Detect which cell encompasses the target text, then output its [X, Y] center coordinate. 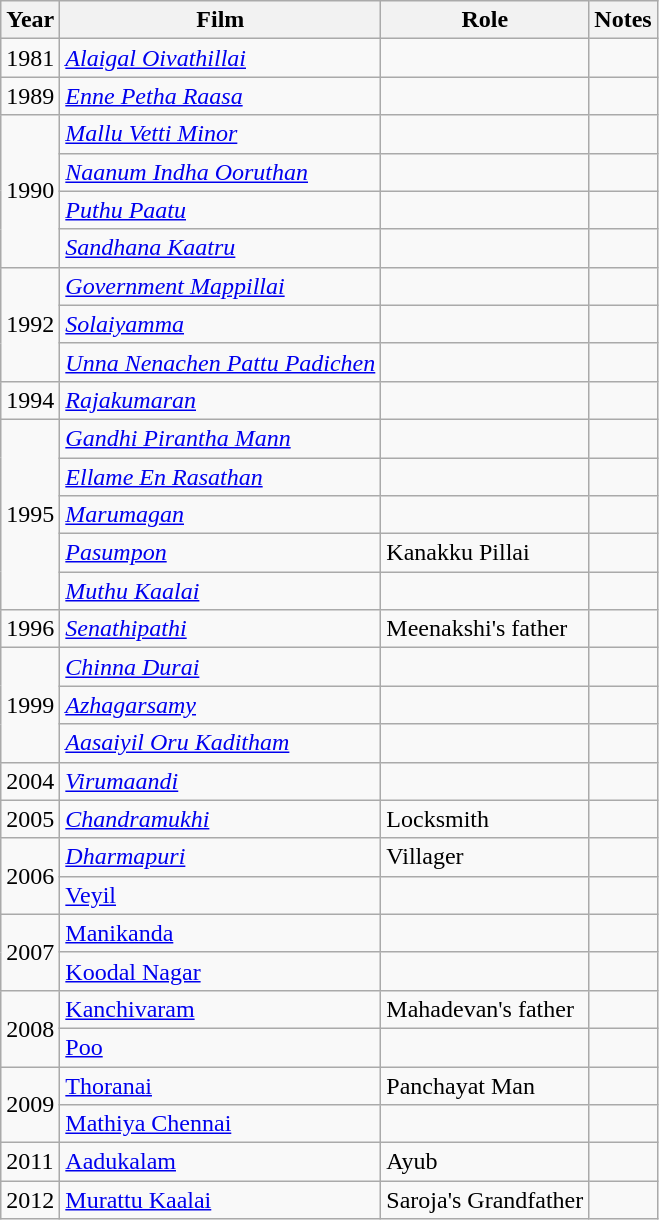
Murattu Kaalai [220, 1200]
Year [30, 20]
Muthu Kaalai [220, 591]
Manikanda [220, 933]
1992 [30, 324]
Azhagarsamy [220, 705]
Saroja's Grandfather [485, 1200]
Ayub [485, 1162]
Mahadevan's father [485, 1009]
2009 [30, 1104]
Virumaandi [220, 781]
Aadukalam [220, 1162]
2012 [30, 1200]
Chinna Durai [220, 667]
Villager [485, 857]
Notes [623, 20]
Koodal Nagar [220, 971]
2006 [30, 876]
1989 [30, 96]
Thoranai [220, 1085]
Meenakshi's father [485, 629]
2004 [30, 781]
1996 [30, 629]
Kanakku Pillai [485, 553]
Naanum Indha Ooruthan [220, 172]
Senathipathi [220, 629]
Poo [220, 1047]
1990 [30, 191]
Gandhi Pirantha Mann [220, 438]
Role [485, 20]
2008 [30, 1028]
Rajakumaran [220, 400]
Chandramukhi [220, 819]
Kanchivaram [220, 1009]
Enne Petha Raasa [220, 96]
Film [220, 20]
Puthu Paatu [220, 210]
Solaiyamma [220, 324]
Marumagan [220, 515]
Panchayat Man [485, 1085]
Locksmith [485, 819]
Dharmapuri [220, 857]
2007 [30, 952]
1994 [30, 400]
Aasaiyil Oru Kaditham [220, 743]
Unna Nenachen Pattu Padichen [220, 362]
Mathiya Chennai [220, 1124]
2005 [30, 819]
Government Mappillai [220, 286]
1999 [30, 705]
Veyil [220, 895]
2011 [30, 1162]
Ellame En Rasathan [220, 477]
Pasumpon [220, 553]
Alaigal Oivathillai [220, 58]
1995 [30, 514]
1981 [30, 58]
Mallu Vetti Minor [220, 134]
Sandhana Kaatru [220, 248]
